Scan for the cell matching the given text and deliver its (x, y) coordinate at center. 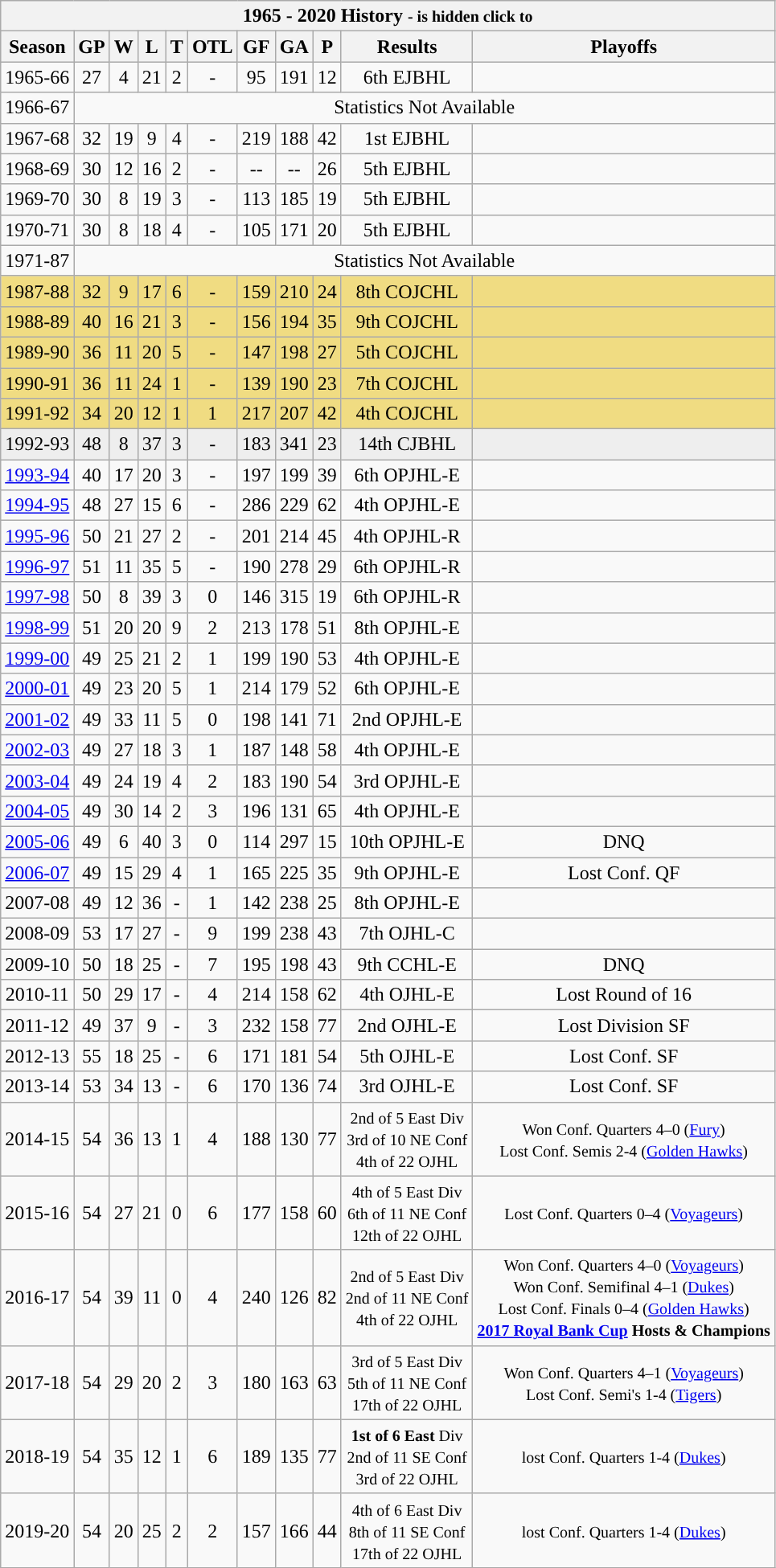
33 (124, 719)
225 (294, 872)
Lost Conf. Quarters 0–4 (Voyageurs) (624, 1213)
Lost Division SF (624, 1026)
6th EJBHL (407, 77)
2006-07 (37, 872)
219 (256, 138)
232 (256, 1026)
1966-67 (37, 108)
8th COJCHL (407, 291)
1995-96 (37, 536)
126 (294, 1297)
146 (256, 597)
2000-01 (37, 689)
136 (294, 1087)
1997-98 (37, 597)
5th COJCHL (407, 352)
7 (212, 964)
156 (256, 321)
Won Conf. Quarters 4–0 (Voyageurs)Won Conf. Semifinal 4–1 (Dukes)Lost Conf. Finals 0–4 (Golden Hawks)2017 Royal Bank Cup Hosts & Champions (624, 1297)
2010-11 (37, 995)
Lost Round of 16 (624, 995)
1991-92 (37, 414)
2014-15 (37, 1139)
L (151, 47)
1992-93 (37, 444)
207 (294, 414)
9th COJCHL (407, 321)
3rd of 5 East Div5th of 11 NE Conf17th of 22 OJHL (407, 1382)
P (326, 47)
52 (326, 689)
105 (256, 230)
4th OJHL-E (407, 995)
166 (294, 1530)
GF (256, 47)
2001-02 (37, 719)
297 (294, 841)
82 (326, 1297)
157 (256, 1530)
341 (294, 444)
1993-94 (37, 475)
194 (294, 321)
14th CJBHL (407, 444)
1970-71 (37, 230)
130 (294, 1139)
2015-16 (37, 1213)
148 (294, 750)
142 (256, 903)
229 (294, 506)
9th OPJHL-E (407, 872)
14 (151, 811)
1969-70 (37, 199)
217 (256, 414)
58 (326, 750)
7th COJCHL (407, 383)
OTL (212, 47)
Won Conf. Quarters 4–1 (Voyageurs)Lost Conf. Semi's 1-4 (Tigers) (624, 1382)
65 (326, 811)
1989-90 (37, 352)
2017-18 (37, 1382)
GP (92, 47)
159 (256, 291)
139 (256, 383)
2002-03 (37, 750)
141 (294, 719)
71 (326, 719)
63 (326, 1382)
191 (294, 77)
3rd OPJHL-E (407, 780)
4th COJCHL (407, 414)
T (177, 47)
163 (294, 1382)
315 (294, 597)
55 (92, 1056)
2nd of 5 East Div3rd of 10 NE Conf4th of 22 OJHL (407, 1139)
179 (294, 689)
185 (294, 199)
131 (294, 811)
Results (407, 47)
197 (256, 475)
2003-04 (37, 780)
4th of 6 East Div8th of 11 SE Conf17th of 22 OJHL (407, 1530)
3rd OJHL-E (407, 1087)
2005-06 (37, 841)
2019-20 (37, 1530)
286 (256, 506)
2013-14 (37, 1087)
147 (256, 352)
180 (256, 1382)
113 (256, 199)
1988-89 (37, 321)
135 (294, 1456)
1998-99 (37, 628)
189 (256, 1456)
7th OJHL-C (407, 934)
2018-19 (37, 1456)
1971-87 (37, 260)
1968-69 (37, 169)
2012-13 (37, 1056)
1965 - 2020 History - is hidden click to (388, 16)
178 (294, 628)
195 (256, 964)
170 (256, 1087)
201 (256, 536)
165 (256, 872)
95 (256, 77)
240 (256, 1297)
Lost Conf. QF (624, 872)
1987-88 (37, 291)
60 (326, 1213)
2009-10 (37, 964)
45 (326, 536)
1st of 6 East Div2nd of 11 SE Conf3rd of 22 OJHL (407, 1456)
114 (256, 841)
1965-66 (37, 77)
5th OJHL-E (407, 1056)
196 (256, 811)
4th OPJHL-R (407, 536)
2004-05 (37, 811)
210 (294, 291)
GA (294, 47)
4th of 5 East Div6th of 11 NE Conf12th of 22 OJHL (407, 1213)
26 (326, 169)
1999-00 (37, 658)
44 (326, 1530)
74 (326, 1087)
W (124, 47)
2011-12 (37, 1026)
181 (294, 1056)
2nd OJHL-E (407, 1026)
1990-91 (37, 383)
213 (256, 628)
2007-08 (37, 903)
1st EJBHL (407, 138)
1994-95 (37, 506)
2016-17 (37, 1297)
187 (256, 750)
1996-97 (37, 567)
2nd OPJHL-E (407, 719)
Won Conf. Quarters 4–0 (Fury)Lost Conf. Semis 2-4 (Golden Hawks) (624, 1139)
Season (37, 47)
278 (294, 567)
Playoffs (624, 47)
1967-68 (37, 138)
2nd of 5 East Div2nd of 11 NE Conf4th of 22 OJHL (407, 1297)
10th OPJHL-E (407, 841)
177 (256, 1213)
9th CCHL-E (407, 964)
2008-09 (37, 934)
